Capture the cell that displays the provided text and extract its (x, y) central coordinate. 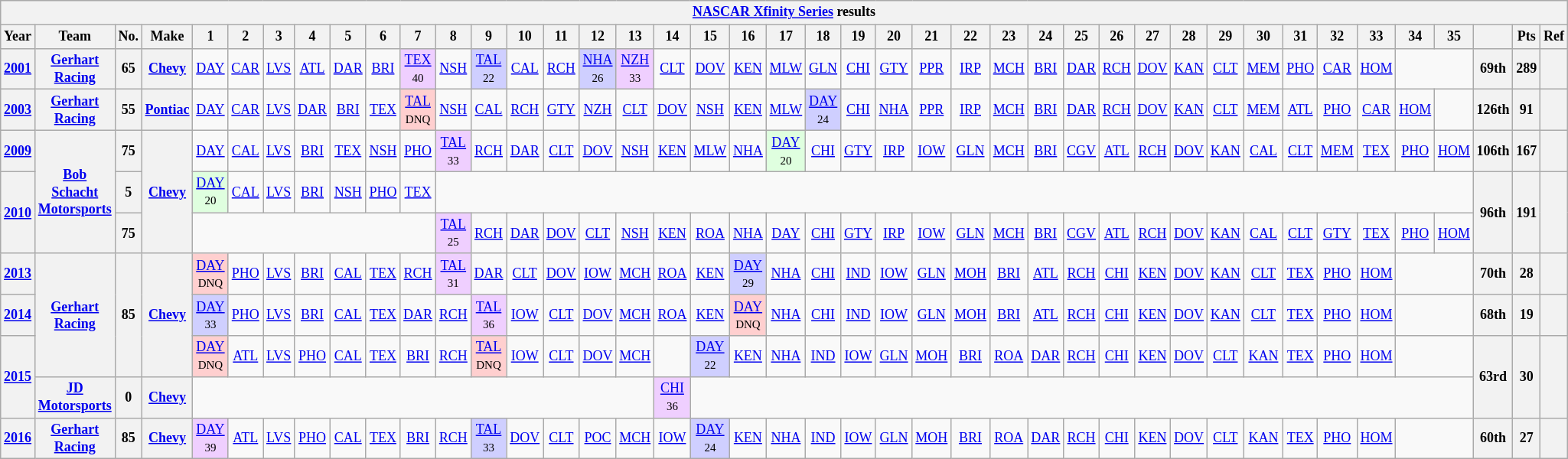
35 (1454, 37)
32 (1337, 37)
2001 (18, 69)
Pts (1527, 37)
3 (279, 37)
29 (1225, 37)
DAY33 (210, 315)
11 (562, 37)
60th (1493, 438)
TAL31 (453, 274)
9 (488, 37)
33 (1376, 37)
13 (635, 37)
2003 (18, 110)
24 (1045, 37)
CHI36 (673, 397)
NASCAR Xfinity Series results (784, 12)
14 (673, 37)
No. (129, 37)
1 (210, 37)
2010 (18, 213)
TAL36 (488, 315)
18 (823, 37)
126th (1493, 110)
63rd (1493, 376)
TEX40 (418, 69)
NZH (598, 110)
91 (1527, 110)
JD Motorsports (75, 397)
25 (1082, 37)
70th (1493, 274)
DAY39 (210, 438)
2015 (18, 376)
12 (598, 37)
17 (785, 37)
TAL25 (453, 233)
16 (748, 37)
96th (1493, 213)
DAY29 (748, 274)
Make (167, 37)
31 (1301, 37)
Bob Schacht Motorsports (75, 191)
Pontiac (167, 110)
106th (1493, 151)
289 (1527, 69)
TAL22 (488, 69)
2 (246, 37)
Ref (1554, 37)
6 (383, 37)
2016 (18, 438)
23 (1009, 37)
NZH33 (635, 69)
191 (1527, 213)
Year (18, 37)
POC (598, 438)
Team (75, 37)
2009 (18, 151)
68th (1493, 315)
4 (312, 37)
65 (129, 69)
7 (418, 37)
15 (710, 37)
69th (1493, 69)
20 (894, 37)
2014 (18, 315)
10 (525, 37)
26 (1117, 37)
2013 (18, 274)
21 (932, 37)
DAY22 (710, 356)
0 (129, 397)
8 (453, 37)
22 (970, 37)
NHA26 (598, 69)
55 (129, 110)
167 (1527, 151)
34 (1416, 37)
